Return the [X, Y] coordinate for the center point of the cell that contains the specified text.  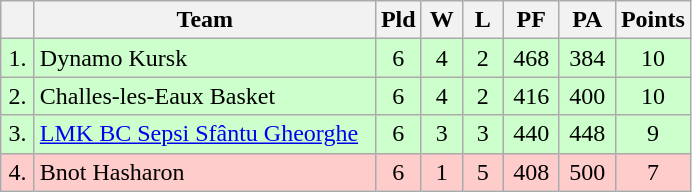
5 [482, 172]
PA [587, 20]
384 [587, 58]
9 [652, 134]
W [442, 20]
1. [18, 58]
LMK BC Sepsi Sfântu Gheorghe [204, 134]
416 [531, 96]
468 [531, 58]
400 [587, 96]
500 [587, 172]
Bnot Hasharon [204, 172]
PF [531, 20]
4. [18, 172]
448 [587, 134]
7 [652, 172]
Points [652, 20]
Challes-les-Eaux Basket [204, 96]
L [482, 20]
Pld [398, 20]
3. [18, 134]
440 [531, 134]
1 [442, 172]
Dynamo Kursk [204, 58]
2. [18, 96]
408 [531, 172]
Team [204, 20]
